Scan for the cell matching the given text and deliver its (x, y) coordinate at center. 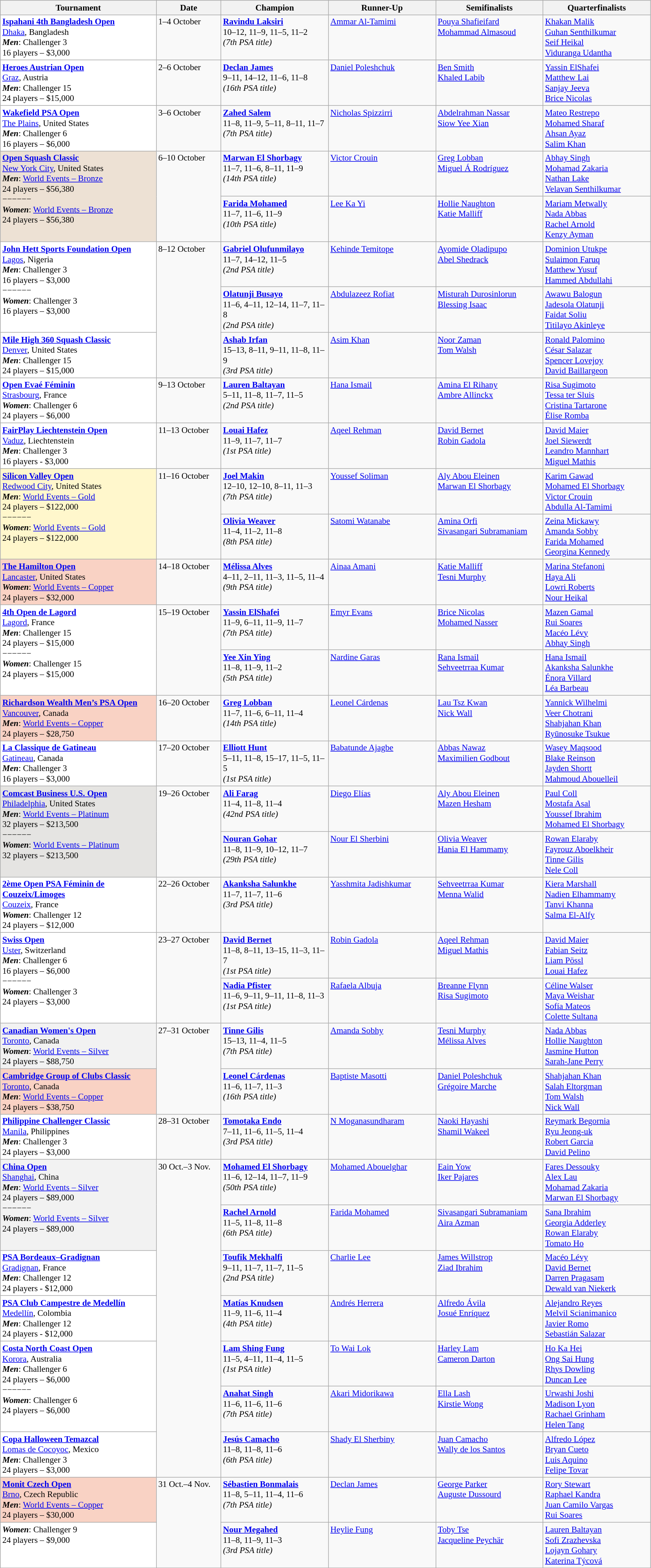
Ella Lash Kirstie Wong (489, 1409)
Lauren Baltayan5–11, 11–8, 11–7, 11–5(2nd PSA title) (275, 401)
Diego Elías (382, 809)
Greg Lobban11–7, 11–6, 6–11, 11–4(14th PSA title) (275, 718)
Swiss Open Uster, SwitzerlandMen: Challenger 616 players – $6,000−−−−−−Women: Challenger 324 players – $3,000 (79, 978)
Jesús Camacho11–8, 11–8, 11–6(6th PSA title) (275, 1454)
Abdelrahman Nassar Siow Yee Xian (489, 128)
Breanne Flynn Risa Sugimoto (489, 1000)
Yee Xin Ying11–8, 11–9, 11–2(5th PSA title) (275, 673)
Wasey Maqsood Blake Reinson Jayden Shortt Mahmoud Abouelleil (596, 763)
Alejandro Reyes Melvil Scianimanico Javier Romo Sebastián Salazar (596, 1318)
Dominion Utukpe Sulaimon Faruq Matthew Yusuf Hammed Abdullahi (596, 264)
Robin Gadola (382, 955)
Satomi Watanabe (382, 537)
Louai Hafez11–9, 11–7, 11–7(1st PSA title) (275, 446)
Alfredo Ávila Josué Enríquez (489, 1318)
Harley Lam Cameron Darton (489, 1364)
Toby Tse Jacqueline Peychär (489, 1545)
Brice Nicolas Mohamed Nasser (489, 627)
Nour Megahed11–8, 11–9, 11–3(3rd PSA title) (275, 1545)
11–13 October (189, 446)
Matías Knudsen11–9, 11–6, 11–4(4th PSA title) (275, 1318)
David Maier Joel Siewerdt Leandro Mannhart Miguel Mathis (596, 446)
Asim Khan (382, 355)
14–18 October (189, 582)
Rachel Arnold11–5, 11–8, 11–8(6th PSA title) (275, 1227)
Amanda Sobhy (382, 1046)
Abdulazeez Rofiat (382, 310)
Fares Dessouky Alex Lau Mohamad Zakaria Marwan El Shorbagy (596, 1182)
Champion (275, 7)
23–27 October (189, 978)
16–20 October (189, 718)
Tesni Murphy Mélissa Alves (489, 1046)
Hana Ismail (382, 401)
Mohamed El Shorbagy11–6, 12–14, 11–7, 11–9(50th PSA title) (275, 1182)
Lau Tsz Kwan Nick Wall (489, 718)
Amina El Rihany Ambre Allinckx (489, 401)
2–6 October (189, 83)
Ho Ka Hei Ong Sai Hung Rhys Dowling Duncan Lee (596, 1364)
Akanksha Salunkhe11–7, 11–7, 11–6(3rd PSA title) (275, 905)
Shady El Sherbiny (382, 1454)
Leonel Cárdenas11–6, 11–7, 11–3(16th PSA title) (275, 1091)
La Classique de Gatineau Gatineau, CanadaMen: Challenger 316 players – $3,000 (79, 763)
To Wai Lok (382, 1364)
Nouran Gohar11–8, 11–9, 10–12, 11–7(29th PSA title) (275, 854)
Paul Coll Mostafa Asal Youssef Ibrahim Mohamed El Shorbagy (596, 809)
1–4 October (189, 37)
China Open Shanghai, ChinaMen: World Events – Silver24 players – $89,000−−−−−−Women: World Events – Silver24 players – $89,000 (79, 1205)
17–20 October (189, 763)
Joel Makin12–10, 12–10, 8–11, 11–3(7th PSA title) (275, 491)
Mariam Metwally Nada Abbas Rachel Arnold Kenzy Ayman (596, 219)
Khakan Malik Guhan Senthilkumar Seif Heikal Viduranga Udantha (596, 37)
Baptiste Masotti (382, 1091)
Nada Abbas Hollie Naughton Jasmine Hutton Sarah-Jane Perry (596, 1046)
Ashab Irfan15–13, 8–11, 9–11, 11–8, 11–9(3rd PSA title) (275, 355)
Silicon Valley Open Redwood City, United StatesMen: World Events – Gold24 players – $122,000−−−−−−Women: World Events – Gold24 players – $122,000 (79, 514)
Mohamed Abouelghar (382, 1182)
Olivia Weaver11–4, 11–2, 11–8(8th PSA title) (275, 537)
Charlie Lee (382, 1273)
Runner-Up (382, 7)
FairPlay Liechtenstein Open Vaduz, LiechtensteinMen: Challenger 316 players - $3,000 (79, 446)
4th Open de Lagord Lagord, FranceMen: Challenger 1524 players – $15,000−−−−−−Women: Challenger 1524 players – $15,000 (79, 650)
9–13 October (189, 401)
Aqeel Rehman (382, 446)
Sébastien Bonmalais11–8, 5–11, 11–4, 11–6(7th PSA title) (275, 1500)
Abbas Nawaz Maximilien Godbout (489, 763)
The Hamilton Open Lancaster, United StatesWomen: World Events – Copper24 players – $32,000 (79, 582)
Tinne Gilis15–13, 11–4, 11–5(7th PSA title) (275, 1046)
Kiera Marshall Nadien Elhammamy Tanvi Khanna Salma El-Alfy (596, 905)
Amina Orfi Sivasangari Subramaniam (489, 537)
6–10 October (189, 196)
Tomotaka Endo7–11, 11–6, 11–5, 11–4(3rd PSA title) (275, 1137)
James Willstrop Ziad Ibrahim (489, 1273)
Youssef Soliman (382, 491)
Yannick Wilhelmi Veer Chotrani Shahjahan Khan Ryūnosuke Tsukue (596, 718)
Lauren Baltayan Sofi Zrazhevska Lojayn Gohary Katerina Týcová (596, 1545)
Richardson Wealth Men’s PSA Open Vancouver, CanadaMen: World Events – Copper24 players – $28,750 (79, 718)
Yassin ElShafei Matthew Lai Sanjay Jeeva Brice Nicolas (596, 83)
John Hett Sports Foundation Open Lagos, NigeriaMen: Challenger 316 players – $3,000−−−−−−Women: Challenger 316 players – $3,000 (79, 287)
Yassin ElShafei11–9, 6–11, 11–9, 11–7(7th PSA title) (275, 627)
Rowan Elaraby Fayrouz Aboelkheir Tinne Gilis Nele Coll (596, 854)
Women: Challenger 924 players – $9,000 (79, 1545)
Greg Lobban Miguel Á Rodríguez (489, 174)
Ainaa Amani (382, 582)
31 Oct.–4 Nov. (189, 1523)
Leonel Cárdenas (382, 718)
Akari Midorikawa (382, 1409)
Yasshmita Jadishkumar (382, 905)
Aqeel Rehman Miguel Mathis (489, 955)
Ronald Palomino César Salazar Spencer Lovejoy David Baillargeon (596, 355)
Anahat Singh11–6, 11–6, 11–6(7th PSA title) (275, 1409)
David Bernet Robin Gadola (489, 446)
Risa Sugimoto Tessa ter Sluis Cristina Tartarone Élise Romba (596, 401)
Andrés Herrera (382, 1318)
Heylie Fung (382, 1545)
Misturah Durosinlorun Blessing Isaac (489, 310)
Marwan El Shorbagy11–7, 11–6, 8–11, 11–9(14th PSA title) (275, 174)
Rafaela Albuja (382, 1000)
22–26 October (189, 905)
Abhay Singh Mohamad Zakaria Nathan Lake Velavan Senthilkumar (596, 174)
George Parker Auguste Dussourd (489, 1500)
Canadian Women's Open Toronto, CanadaWomen: World Events – Silver24 players – $88,750 (79, 1046)
PSA Bordeaux–Gradignan Gradignan, FranceMen: Challenger 1224 players - $12,000 (79, 1273)
Karim Gawad Mohamed El Shorbagy Victor Crouin Abdulla Al-Tamimi (596, 491)
Lee Ka Yi (382, 219)
Hollie Naughton Katie Malliff (489, 219)
Toufik Mekhalfi9–11, 11–7, 11–7, 11–5(2nd PSA title) (275, 1273)
Mazen Gamal Rui Soares Macéo Lévy Abhay Singh (596, 627)
Farida Mohamed11–7, 11–6, 11–9(10th PSA title) (275, 219)
Shahjahan Khan Salah Eltorgman Tom Walsh Nick Wall (596, 1091)
Mélissa Alves4–11, 2–11, 11–3, 11–5, 11–4(9th PSA title) (275, 582)
Mateo Restrepo Mohamed Sharaf Ahsan Ayaz Salim Khan (596, 128)
Ben Smith Khaled Labib (489, 83)
Céline Walser Maya Weishar Sofía Mateos Colette Sultana (596, 1000)
Mile High 360 Squash Classic Denver, United StatesMen: Challenger 1524 players – $15,000 (79, 355)
Ali Farag11–4, 11–8, 11–4(42nd PSA title) (275, 809)
Lam Shing Fung11–5, 4–11, 11–4, 11–5(1st PSA title) (275, 1364)
Tournament (79, 7)
Cambridge Group of Clubs Classic Toronto, CanadaMen: World Events – Copper24 players – $38,750 (79, 1091)
Quarterfinalists (596, 7)
Open Squash Classic New York City, United StatesMen: World Events – Bronze24 players – $56,380−−−−−−Women: World Events – Bronze24 players – $56,380 (79, 196)
Emyr Evans (382, 627)
Rana Ismail Sehveetrraa Kumar (489, 673)
PSA Club Campestre de Medellín Medellín, ColombiaMen: Challenger 1224 players - $12,000 (79, 1318)
3–6 October (189, 128)
Olivia Weaver Hania El Hammamy (489, 854)
N Moganasundharam (382, 1137)
Daniel Poleshchuk Grégoire Marche (489, 1091)
Olatunji Busayo11–6, 4–11, 12–14, 11–7, 11–8(2nd PSA title) (275, 310)
Sana Ibrahim Georgia Adderley Rowan Elaraby Tomato Ho (596, 1227)
Ayomide Oladipupo Abel Shedrack (489, 264)
David Maier Fabian Seitz Liam Pössl Louai Hafez (596, 955)
Nardine Garas (382, 673)
Nadia Pfister11–6, 9–11, 9–11, 11–8, 11–3(1st PSA title) (275, 1000)
Costa North Coast Open Korora, AustraliaMen: Challenger 624 players – $6,000−−−−−−Women: Challenger 624 players – $6,000 (79, 1386)
Nour El Sherbini (382, 854)
11–16 October (189, 514)
Declan James (382, 1500)
Naoki Hayashi Shamil Wakeel (489, 1137)
Hana Ismail Akanksha Salunkhe Énora Villard Léa Barbeau (596, 673)
Aly Abou Eleinen Marwan El Shorbagy (489, 491)
19–26 October (189, 831)
Juan Camacho Wally de los Santos (489, 1454)
Ammar Al-Tamimi (382, 37)
Declan James9–11, 14–12, 11–6, 11–8(16th PSA title) (275, 83)
28–31 October (189, 1137)
Awawu Balogun Jadesola Olatunji Faidat Soliu Titilayo Akinleye (596, 310)
Noor Zaman Tom Walsh (489, 355)
Heroes Austrian Open Graz, AustriaMen: Challenger 1524 players – $15,000 (79, 83)
Monit Czech Open Brno, Czech RepublicMen: World Events – Copper24 players – $30,000 (79, 1500)
Aly Abou Eleinen Mazen Hesham (489, 809)
27–31 October (189, 1069)
15–19 October (189, 650)
Marina Stefanoni Haya Ali Lowri Roberts Nour Heikal (596, 582)
Ispahani 4th Bangladesh Open Dhaka, BangladeshMen: Challenger 316 players – $3,000 (79, 37)
Daniel Poleshchuk (382, 83)
Eain Yow Iker Pajares (489, 1182)
Reymark Begornia Ryu Jeong-uk Robert Garcia David Pelino (596, 1137)
Katie Malliff Tesni Murphy (489, 582)
Babatunde Ajagbe (382, 763)
Urwashi Joshi Madison Lyon Rachael Grinham Helen Tang (596, 1409)
Sivasangari Subramaniam Aira Azman (489, 1227)
Gabriel Olufunmilayo11–7, 14–12, 11–5(2nd PSA title) (275, 264)
Kehinde Temitope (382, 264)
Zahed Salem11–8, 11–9, 5–11, 8–11, 11–7(7th PSA title) (275, 128)
Farida Mohamed (382, 1227)
Zeina Mickawy Amanda Sobhy Farida Mohamed Georgina Kennedy (596, 537)
Date (189, 7)
Rory Stewart Raphael Kandra Juan Camilo Vargas Rui Soares (596, 1500)
Ravindu Laksiri10–12, 11–9, 11–5, 11–2(7th PSA title) (275, 37)
30 Oct.–3 Nov. (189, 1318)
David Bernet11–8, 8–11, 13–15, 11–3, 11–7(1st PSA title) (275, 955)
Nicholas Spizzirri (382, 128)
Philippine Challenger Classic Manila, PhilippinesMen: Challenger 324 players – $3,000 (79, 1137)
Wakefield PSA Open The Plains, United StatesMen: Challenger 616 players – $6,000 (79, 128)
Victor Crouin (382, 174)
Pouya Shafieifard Mohammad Almasoud (489, 37)
8–12 October (189, 310)
2ème Open PSA Féminin de Couzeix/Limoges Couzeix, FranceWomen: Challenger 1224 players – $12,000 (79, 905)
Alfredo López Bryan Cueto Luis Aquino Felipe Tovar (596, 1454)
Sehveetrraa Kumar Menna Walid (489, 905)
Elliott Hunt5–11, 11–8, 15–17, 11–5, 11–5(1st PSA title) (275, 763)
Open Evaé Féminin Strasbourg, FranceWomen: Challenger 624 players – $6,000 (79, 401)
Semifinalists (489, 7)
Macéo Lévy David Bernet Darren Pragasam Dewald van Niekerk (596, 1273)
Copa Halloween Temazcal Lomas de Cocoyoc, MexicoMen: Challenger 324 players – $3,000 (79, 1454)
